Scan for the cell matching the given text and deliver its (X, Y) coordinate at center. 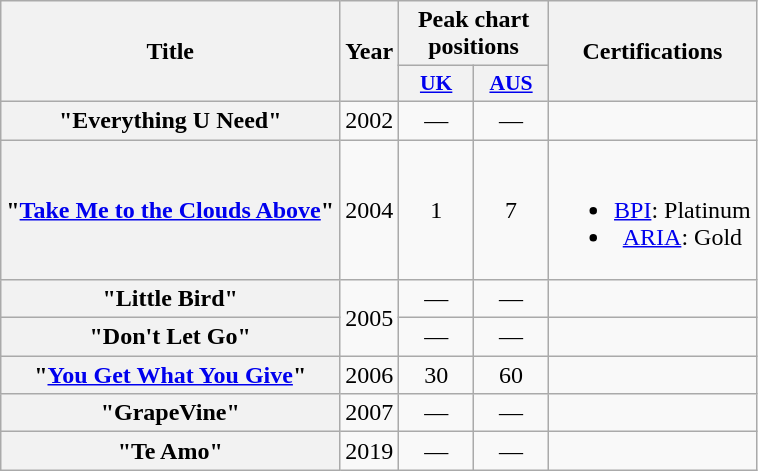
"Te Amo" (170, 451)
Certifications (653, 52)
"Little Bird" (170, 299)
2019 (370, 451)
UK (436, 84)
2005 (370, 318)
Year (370, 52)
Peak chart positions (474, 34)
Title (170, 52)
"GrapeVine" (170, 413)
"Everything U Need" (170, 120)
2004 (370, 210)
"Don't Let Go" (170, 337)
2007 (370, 413)
"You Get What You Give" (170, 375)
BPI: PlatinumARIA: Gold (653, 210)
60 (512, 375)
2006 (370, 375)
1 (436, 210)
AUS (512, 84)
2002 (370, 120)
30 (436, 375)
7 (512, 210)
"Take Me to the Clouds Above" (170, 210)
